Identify which cell holds the provided text, then report its [x, y] central coordinate. 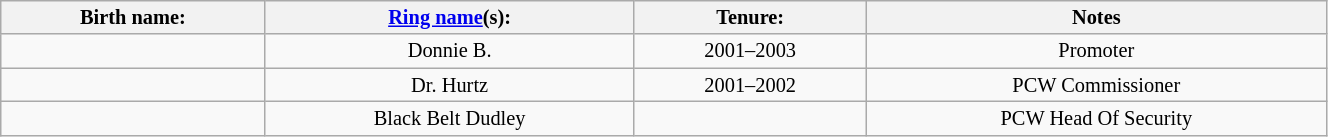
Birth name: [133, 17]
2001–2002 [750, 85]
Promoter [1096, 51]
2001–2003 [750, 51]
PCW Head Of Security [1096, 118]
PCW Commissioner [1096, 85]
Notes [1096, 17]
Black Belt Dudley [450, 118]
Tenure: [750, 17]
Ring name(s): [450, 17]
Dr. Hurtz [450, 85]
Donnie B. [450, 51]
